Return [x, y] of the center of cell containing provided text 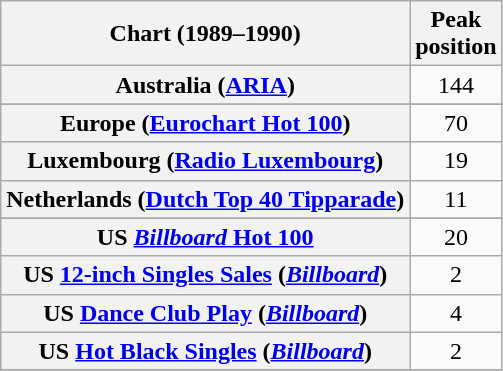
Chart (1989–1990) [206, 34]
11 [456, 199]
20 [456, 237]
US Billboard Hot 100 [206, 237]
Luxembourg (Radio Luxembourg) [206, 161]
US Dance Club Play (Billboard) [206, 313]
Europe (Eurochart Hot 100) [206, 123]
Australia (ARIA) [206, 85]
US Hot Black Singles (Billboard) [206, 351]
Netherlands (Dutch Top 40 Tipparade) [206, 199]
70 [456, 123]
Peakposition [456, 34]
US 12-inch Singles Sales (Billboard) [206, 275]
4 [456, 313]
144 [456, 85]
19 [456, 161]
